Return the (x, y) coordinate for the center point of the cell that contains the specified text.  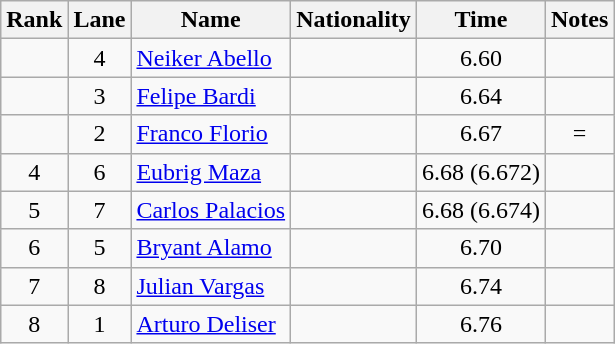
6.60 (480, 58)
6.68 (6.672) (480, 172)
Eubrig Maza (211, 172)
Arturo Deliser (211, 324)
Bryant Alamo (211, 248)
6.74 (480, 286)
6.70 (480, 248)
Rank (34, 20)
6.67 (480, 134)
6.68 (6.674) (480, 210)
Carlos Palacios (211, 210)
Julian Vargas (211, 286)
Notes (579, 20)
Felipe Bardi (211, 96)
6.76 (480, 324)
Nationality (354, 20)
2 (100, 134)
1 (100, 324)
Lane (100, 20)
= (579, 134)
3 (100, 96)
Neiker Abello (211, 58)
Time (480, 20)
Franco Florio (211, 134)
6.64 (480, 96)
Name (211, 20)
